Pinpoint the cell where the given text exists, returning its [X, Y] midpoint coordinate. 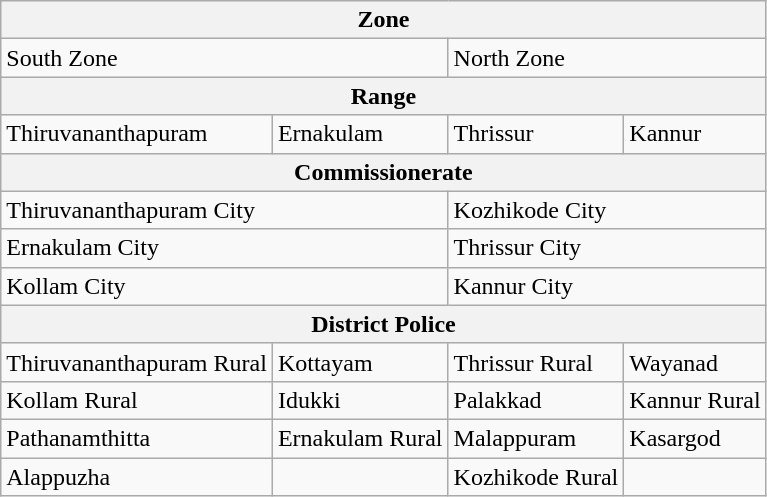
Thiruvananthapuram [137, 134]
Thiruvananthapuram City [224, 210]
Thiruvananthapuram Rural [137, 362]
Kottayam [360, 362]
Kollam Rural [137, 400]
Alappuzha [137, 477]
Ernakulam Rural [360, 438]
Pathanamthitta [137, 438]
Commissionerate [384, 172]
Zone [384, 20]
Ernakulam [360, 134]
Kannur Rural [695, 400]
Kannur City [607, 286]
Malappuram [536, 438]
Kozhikode Rural [536, 477]
Thrissur Rural [536, 362]
Thrissur City [607, 248]
South Zone [224, 58]
Kozhikode City [607, 210]
Wayanad [695, 362]
Thrissur [536, 134]
District Police [384, 324]
Kasargod [695, 438]
Range [384, 96]
North Zone [607, 58]
Kollam City [224, 286]
Palakkad [536, 400]
Ernakulam City [224, 248]
Idukki [360, 400]
Kannur [695, 134]
